Locate the cell with the specified text and output its (X, Y) center coordinate. 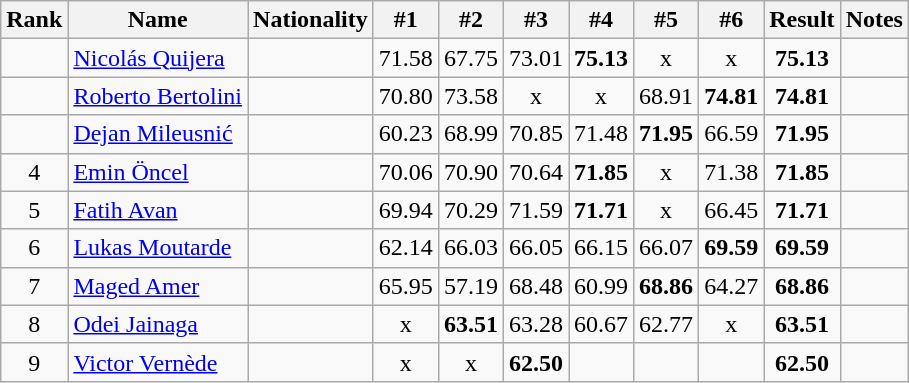
70.64 (536, 172)
Rank (34, 20)
68.91 (666, 96)
Notes (874, 20)
69.94 (406, 210)
Maged Amer (158, 286)
#5 (666, 20)
66.15 (600, 248)
Nicolás Quijera (158, 58)
64.27 (732, 286)
4 (34, 172)
71.48 (600, 134)
70.80 (406, 96)
Victor Vernède (158, 362)
66.45 (732, 210)
73.58 (470, 96)
66.59 (732, 134)
67.75 (470, 58)
Odei Jainaga (158, 324)
66.03 (470, 248)
6 (34, 248)
60.99 (600, 286)
62.77 (666, 324)
66.07 (666, 248)
7 (34, 286)
Fatih Avan (158, 210)
Roberto Bertolini (158, 96)
62.14 (406, 248)
68.99 (470, 134)
Result (802, 20)
63.28 (536, 324)
5 (34, 210)
70.85 (536, 134)
71.59 (536, 210)
65.95 (406, 286)
Dejan Mileusnić (158, 134)
#6 (732, 20)
71.58 (406, 58)
71.38 (732, 172)
68.48 (536, 286)
60.67 (600, 324)
Nationality (311, 20)
73.01 (536, 58)
57.19 (470, 286)
Emin Öncel (158, 172)
9 (34, 362)
70.06 (406, 172)
70.29 (470, 210)
60.23 (406, 134)
#4 (600, 20)
66.05 (536, 248)
70.90 (470, 172)
8 (34, 324)
#2 (470, 20)
Name (158, 20)
Lukas Moutarde (158, 248)
#3 (536, 20)
#1 (406, 20)
